Search for the cell housing the specified text and yield its [X, Y] center coordinate. 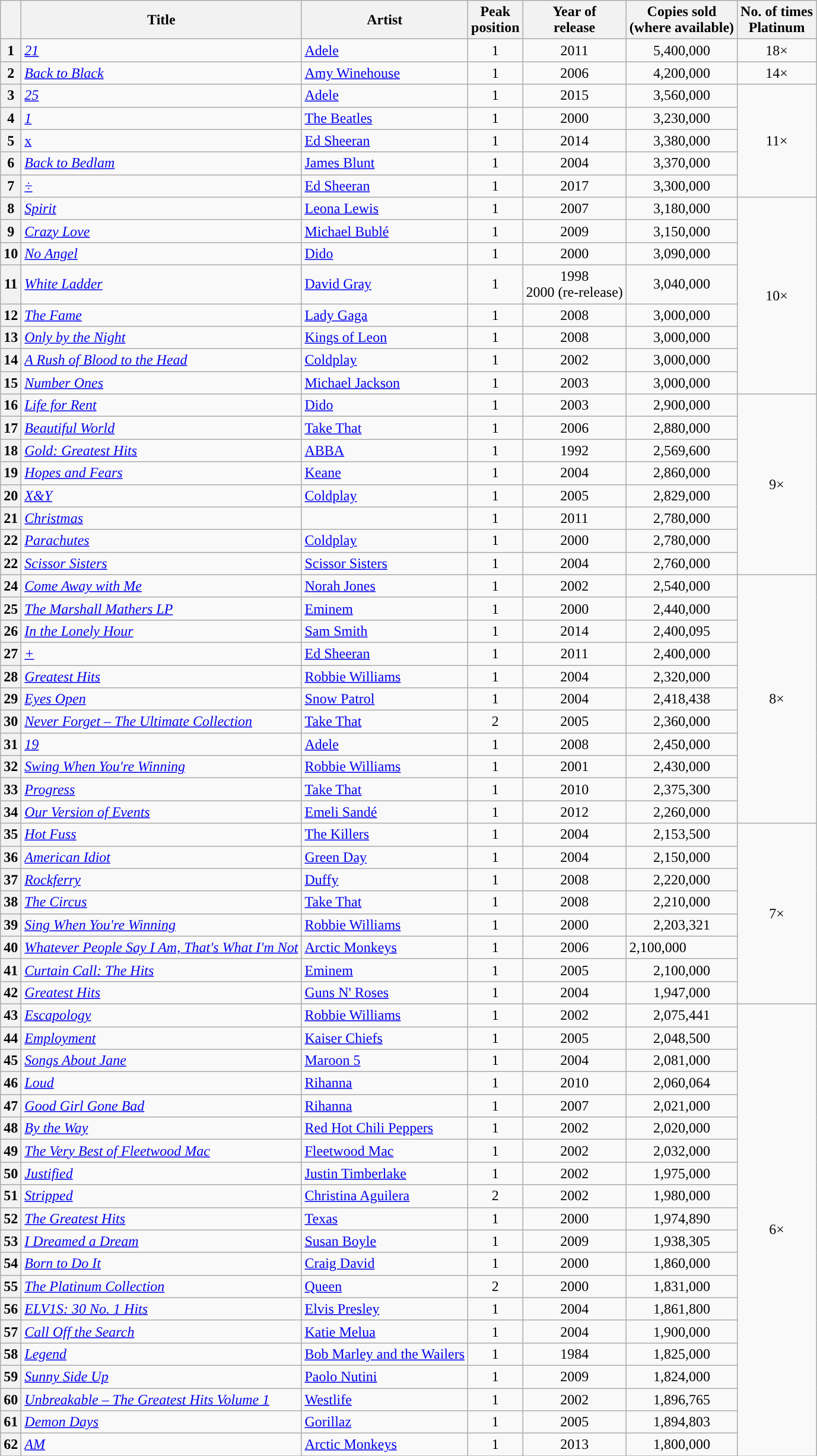
1,800,000 [681, 1445]
Parachutes [161, 541]
3,230,000 [681, 118]
Call Off the Search [161, 1331]
Sam Smith [384, 631]
Never Forget – The Ultimate Collection [161, 722]
3,300,000 [681, 186]
The Very Best of Fleetwood Mac [161, 1151]
18 [11, 451]
3,370,000 [681, 163]
11 [11, 284]
10× [777, 296]
54 [11, 1264]
62 [11, 1445]
Good Girl Gone Bad [161, 1106]
3,560,000 [681, 96]
Number Ones [161, 383]
Paolo Nutini [384, 1376]
3,180,000 [681, 208]
Guns N' Roses [384, 992]
42 [11, 992]
Christina Aguilera [384, 1196]
4,200,000 [681, 73]
Peakposition [495, 20]
÷ [161, 186]
Sunny Side Up [161, 1376]
Loud [161, 1083]
2,020,000 [681, 1128]
12 [11, 315]
10 [11, 253]
X&Y [161, 496]
Elvis Presley [384, 1309]
Red Hot Chili Peppers [384, 1128]
Rockferry [161, 880]
3,150,000 [681, 231]
A Rush of Blood to the Head [161, 360]
1,974,890 [681, 1219]
44 [11, 1038]
20 [11, 496]
2,021,000 [681, 1106]
Duffy [384, 880]
52 [11, 1219]
47 [11, 1106]
Westlife [384, 1399]
18× [777, 50]
37 [11, 880]
2,430,000 [681, 767]
2,032,000 [681, 1151]
2015 [574, 96]
1,900,000 [681, 1331]
6× [777, 1230]
27 [11, 654]
38 [11, 902]
Gorillaz [384, 1422]
2,375,300 [681, 789]
17 [11, 428]
40 [11, 947]
33 [11, 789]
2,075,441 [681, 1015]
7× [777, 913]
Eyes Open [161, 699]
Lady Gaga [384, 315]
White Ladder [161, 284]
Keane [384, 473]
ELV1S: 30 No. 1 Hits [161, 1309]
James Blunt [384, 163]
3,090,000 [681, 253]
1,938,305 [681, 1241]
2,320,000 [681, 676]
53 [11, 1241]
36 [11, 857]
Beautiful World [161, 428]
2,153,500 [681, 835]
41 [11, 970]
30 [11, 722]
Year ofrelease [574, 20]
Michael Jackson [384, 383]
5 [11, 141]
35 [11, 835]
x [161, 141]
The Platinum Collection [161, 1286]
American Idiot [161, 857]
Queen [384, 1286]
1992 [574, 451]
Legend [161, 1354]
Swing When You're Winning [161, 767]
Gold: Greatest Hits [161, 451]
16 [11, 405]
Justified [161, 1173]
14 [11, 360]
34 [11, 812]
By the Way [161, 1128]
Katie Melua [384, 1331]
29 [11, 699]
Crazy Love [161, 231]
2,540,000 [681, 586]
5,400,000 [681, 50]
1,975,000 [681, 1173]
2,360,000 [681, 722]
2,760,000 [681, 563]
32 [11, 767]
Christmas [161, 518]
2012 [574, 812]
2,220,000 [681, 880]
1,980,000 [681, 1196]
11× [777, 141]
Title [161, 20]
46 [11, 1083]
Hot Fuss [161, 835]
Sing When You're Winning [161, 925]
26 [11, 631]
3,040,000 [681, 284]
Our Version of Events [161, 812]
Craig David [384, 1264]
Justin Timberlake [384, 1173]
50 [11, 1173]
Only by the Night [161, 338]
13 [11, 338]
Life for Rent [161, 405]
1,861,800 [681, 1309]
The Fame [161, 315]
15 [11, 383]
In the Lonely Hour [161, 631]
Born to Do It [161, 1264]
1,896,765 [681, 1399]
Maroon 5 [384, 1061]
Curtain Call: The Hits [161, 970]
19982000 (re-release) [574, 284]
2,203,321 [681, 925]
1,947,000 [681, 992]
Green Day [384, 857]
Norah Jones [384, 586]
I Dreamed a Dream [161, 1241]
No Angel [161, 253]
The Beatles [384, 118]
8× [777, 699]
Artist [384, 20]
49 [11, 1151]
Snow Patrol [384, 699]
2013 [574, 1445]
Songs About Jane [161, 1061]
David Gray [384, 284]
39 [11, 925]
Kings of Leon [384, 338]
Demon Days [161, 1422]
55 [11, 1286]
Come Away with Me [161, 586]
4 [11, 118]
2,569,600 [681, 451]
ABBA [384, 451]
+ [161, 654]
2,081,000 [681, 1061]
The Marshall Mathers LP [161, 608]
7 [11, 186]
48 [11, 1128]
Hopes and Fears [161, 473]
2,860,000 [681, 473]
57 [11, 1331]
No. of timesPlatinum [777, 20]
2,400,000 [681, 654]
2,210,000 [681, 902]
24 [11, 586]
Bob Marley and the Wailers [384, 1354]
Emeli Sandé [384, 812]
59 [11, 1376]
Michael Bublé [384, 231]
61 [11, 1422]
9× [777, 484]
2,060,064 [681, 1083]
The Circus [161, 902]
Stripped [161, 1196]
31 [11, 744]
Susan Boyle [384, 1241]
2,440,000 [681, 608]
1,824,000 [681, 1376]
1,831,000 [681, 1286]
Fleetwood Mac [384, 1151]
3,380,000 [681, 141]
Copies sold(where available) [681, 20]
3 [11, 96]
Back to Black [161, 73]
9 [11, 231]
The Killers [384, 835]
2,450,000 [681, 744]
2,880,000 [681, 428]
Amy Winehouse [384, 73]
2,048,500 [681, 1038]
1984 [574, 1354]
AM [161, 1445]
56 [11, 1309]
Unbreakable – The Greatest Hits Volume 1 [161, 1399]
60 [11, 1399]
The Greatest Hits [161, 1219]
45 [11, 1061]
2,150,000 [681, 857]
58 [11, 1354]
2001 [574, 767]
Escapology [161, 1015]
Kaiser Chiefs [384, 1038]
2,900,000 [681, 405]
Whatever People Say I Am, That's What I'm Not [161, 947]
2017 [574, 186]
1,825,000 [681, 1354]
Leona Lewis [384, 208]
Spirit [161, 208]
8 [11, 208]
14× [777, 73]
43 [11, 1015]
6 [11, 163]
28 [11, 676]
2,400,095 [681, 631]
1,860,000 [681, 1264]
Progress [161, 789]
Employment [161, 1038]
2,260,000 [681, 812]
2,829,000 [681, 496]
1,894,803 [681, 1422]
Texas [384, 1219]
Back to Bedlam [161, 163]
51 [11, 1196]
2,418,438 [681, 699]
